Capture the cell that displays the provided text and extract its [X, Y] central coordinate. 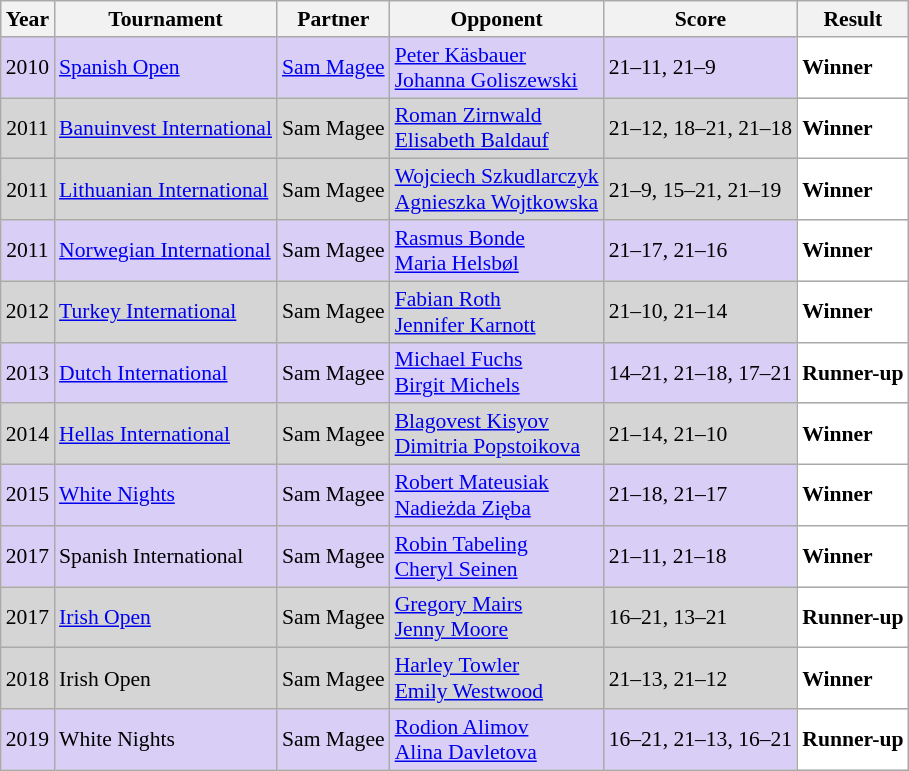
14–21, 21–18, 17–21 [701, 372]
Roman Zirnwald Elisabeth Baldauf [497, 128]
2010 [28, 68]
21–14, 21–10 [701, 434]
21–12, 18–21, 21–18 [701, 128]
Robin Tabeling Cheryl Seinen [497, 556]
Hellas International [166, 434]
2018 [28, 678]
2013 [28, 372]
16–21, 21–13, 16–21 [701, 740]
16–21, 13–21 [701, 618]
Michael Fuchs Birgit Michels [497, 372]
Dutch International [166, 372]
Gregory Mairs Jenny Moore [497, 618]
Result [852, 19]
Tournament [166, 19]
Peter Käsbauer Johanna Goliszewski [497, 68]
Rodion Alimov Alina Davletova [497, 740]
Turkey International [166, 312]
2019 [28, 740]
Norwegian International [166, 250]
Fabian Roth Jennifer Karnott [497, 312]
Spanish Open [166, 68]
Lithuanian International [166, 190]
21–17, 21–16 [701, 250]
Blagovest Kisyov Dimitria Popstoikova [497, 434]
Partner [334, 19]
21–11, 21–9 [701, 68]
Banuinvest International [166, 128]
2012 [28, 312]
21–18, 21–17 [701, 496]
Harley Towler Emily Westwood [497, 678]
Robert Mateusiak Nadieżda Zięba [497, 496]
Wojciech Szkudlarczyk Agnieszka Wojtkowska [497, 190]
21–13, 21–12 [701, 678]
21–9, 15–21, 21–19 [701, 190]
Score [701, 19]
21–10, 21–14 [701, 312]
21–11, 21–18 [701, 556]
Year [28, 19]
Spanish International [166, 556]
Opponent [497, 19]
2015 [28, 496]
2014 [28, 434]
Rasmus Bonde Maria Helsbøl [497, 250]
